Detect which cell encompasses the target text, then output its [x, y] center coordinate. 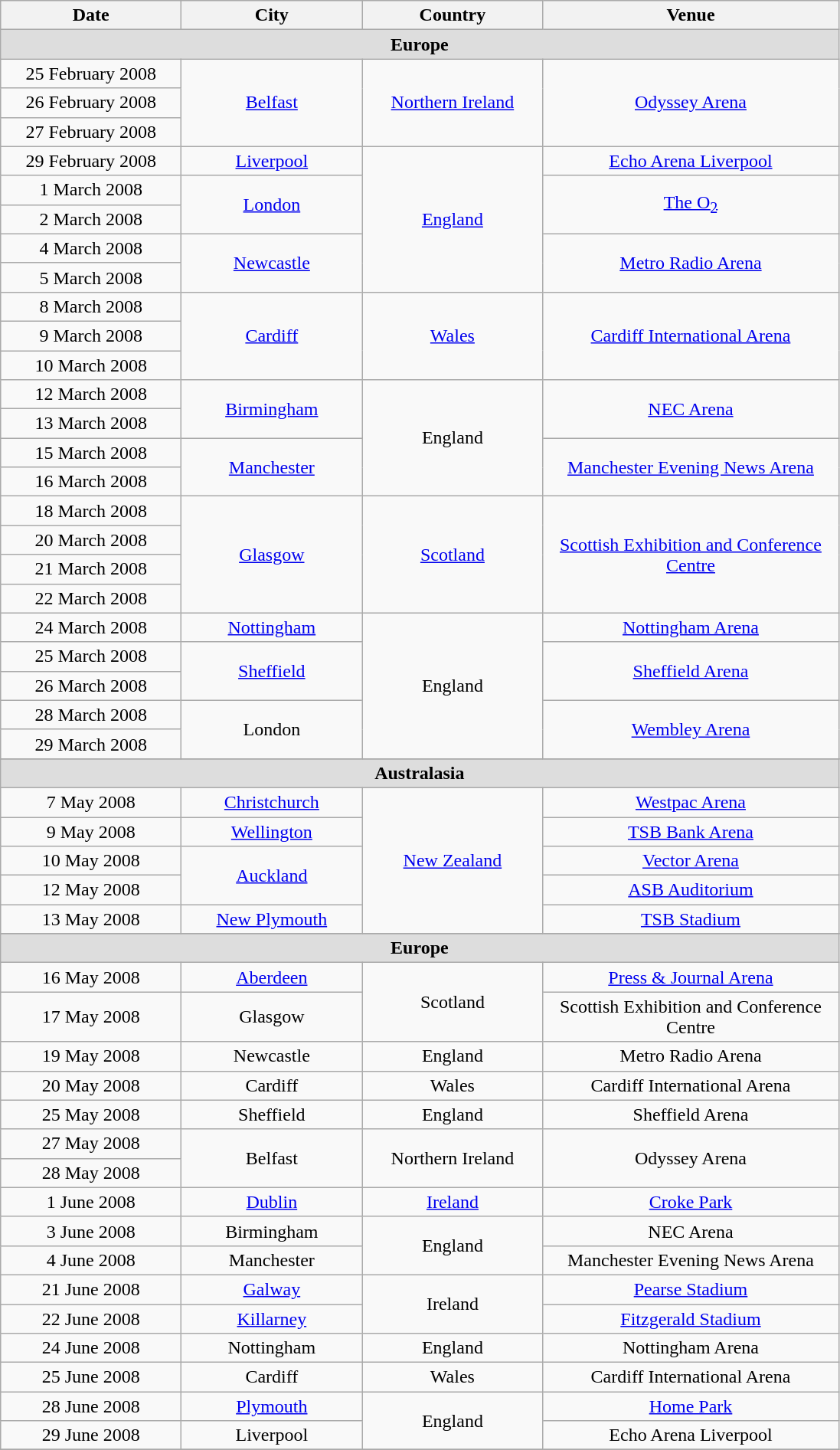
27 May 2008 [91, 1144]
Killarney [272, 1318]
5 March 2008 [91, 277]
Wellington [272, 831]
4 March 2008 [91, 248]
Country [453, 15]
Vector Arena [691, 861]
21 March 2008 [91, 569]
Press & Journal Arena [691, 977]
20 March 2008 [91, 540]
TSB Bank Arena [691, 831]
26 February 2008 [91, 103]
16 May 2008 [91, 977]
Pearse Stadium [691, 1289]
Fitzgerald Stadium [691, 1318]
New Plymouth [272, 919]
Auckland [272, 876]
13 March 2008 [91, 424]
7 May 2008 [91, 802]
20 May 2008 [91, 1085]
9 May 2008 [91, 831]
28 June 2008 [91, 1406]
13 May 2008 [91, 919]
Date [91, 15]
The O2 [691, 205]
New Zealand [453, 860]
10 May 2008 [91, 861]
Dublin [272, 1202]
12 May 2008 [91, 890]
Australasia [420, 773]
Galway [272, 1289]
28 May 2008 [91, 1173]
17 May 2008 [91, 1017]
Venue [691, 15]
29 February 2008 [91, 161]
9 March 2008 [91, 335]
Plymouth [272, 1406]
3 June 2008 [91, 1231]
1 June 2008 [91, 1202]
10 March 2008 [91, 365]
25 March 2008 [91, 656]
21 June 2008 [91, 1289]
24 June 2008 [91, 1348]
TSB Stadium [691, 919]
Westpac Arena [691, 802]
25 May 2008 [91, 1115]
Wembley Arena [691, 729]
16 March 2008 [91, 482]
22 June 2008 [91, 1318]
12 March 2008 [91, 394]
26 March 2008 [91, 686]
25 June 2008 [91, 1377]
Christchurch [272, 802]
22 March 2008 [91, 598]
18 March 2008 [91, 511]
Croke Park [691, 1202]
27 February 2008 [91, 132]
15 March 2008 [91, 453]
Home Park [691, 1406]
8 March 2008 [91, 306]
19 May 2008 [91, 1056]
2 March 2008 [91, 219]
Aberdeen [272, 977]
24 March 2008 [91, 627]
4 June 2008 [91, 1260]
ASB Auditorium [691, 890]
28 March 2008 [91, 715]
25 February 2008 [91, 74]
1 March 2008 [91, 190]
29 March 2008 [91, 744]
City [272, 15]
29 June 2008 [91, 1435]
